Return [X, Y] of the center of cell containing provided text 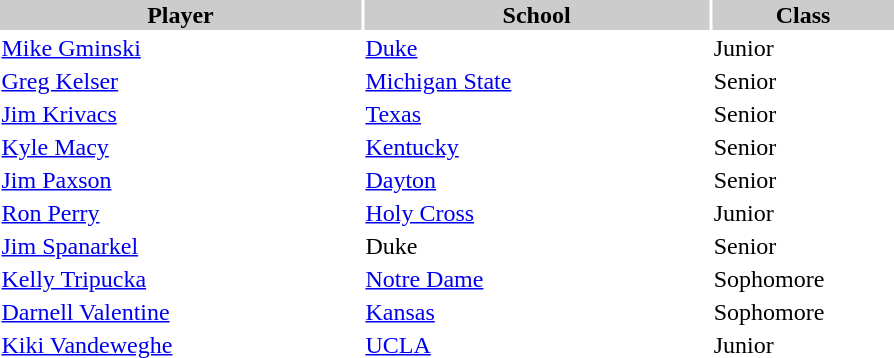
Kentucky [536, 147]
Kyle Macy [180, 147]
Player [180, 15]
Kelly Tripucka [180, 279]
Kansas [536, 312]
Jim Krivacs [180, 114]
Greg Kelser [180, 81]
Notre Dame [536, 279]
Texas [536, 114]
Holy Cross [536, 213]
School [536, 15]
Jim Spanarkel [180, 246]
Ron Perry [180, 213]
Jim Paxson [180, 180]
Mike Gminski [180, 48]
Class [803, 15]
Michigan State [536, 81]
Dayton [536, 180]
Darnell Valentine [180, 312]
